Extract the (X, Y) coordinate from the center of the cell holding the provided text.  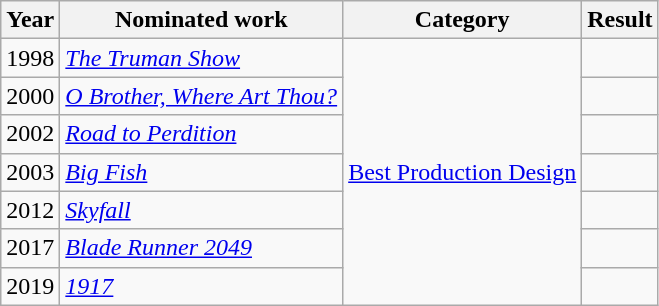
Big Fish (202, 172)
Skyfall (202, 210)
1998 (30, 58)
2003 (30, 172)
Category (462, 20)
Road to Perdition (202, 134)
2012 (30, 210)
2002 (30, 134)
Best Production Design (462, 172)
Nominated work (202, 20)
2019 (30, 286)
Year (30, 20)
Result (620, 20)
O Brother, Where Art Thou? (202, 96)
Blade Runner 2049 (202, 248)
The Truman Show (202, 58)
2017 (30, 248)
1917 (202, 286)
2000 (30, 96)
